Provide the [x, y] coordinate of the cell's center where the given text is located.  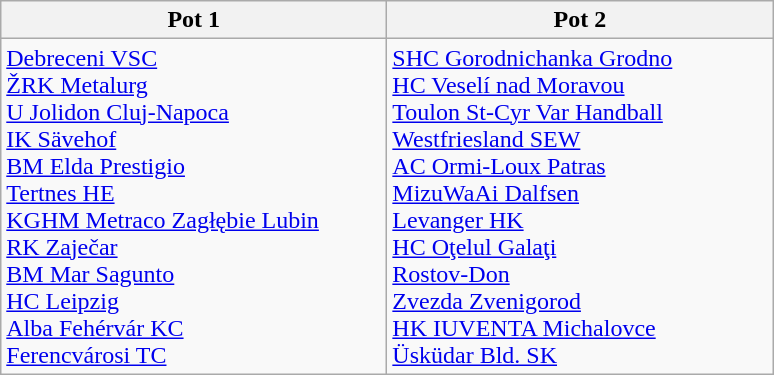
Pot 2 [580, 20]
Pot 1 [194, 20]
